Provide the (X, Y) coordinate of the cell's center where the given text is located.  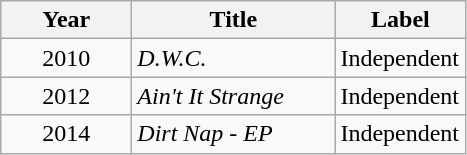
2010 (66, 58)
2012 (66, 96)
2014 (66, 134)
Year (66, 20)
Dirt Nap - EP (234, 134)
Ain't It Strange (234, 96)
Label (400, 20)
D.W.C. (234, 58)
Title (234, 20)
